Search for the cell housing the specified text and yield its [X, Y] center coordinate. 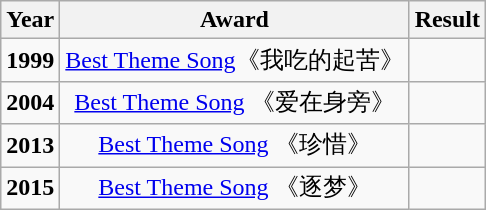
Best Theme Song《我吃的起苦》 [234, 60]
1999 [30, 60]
2004 [30, 102]
Result [447, 20]
Best Theme Song 《爱在身旁》 [234, 102]
Year [30, 20]
Award [234, 20]
2013 [30, 146]
2015 [30, 188]
Best Theme Song 《珍惜》 [234, 146]
Best Theme Song 《逐梦》 [234, 188]
